Extract the (X, Y) coordinate from the center of the cell holding the provided text.  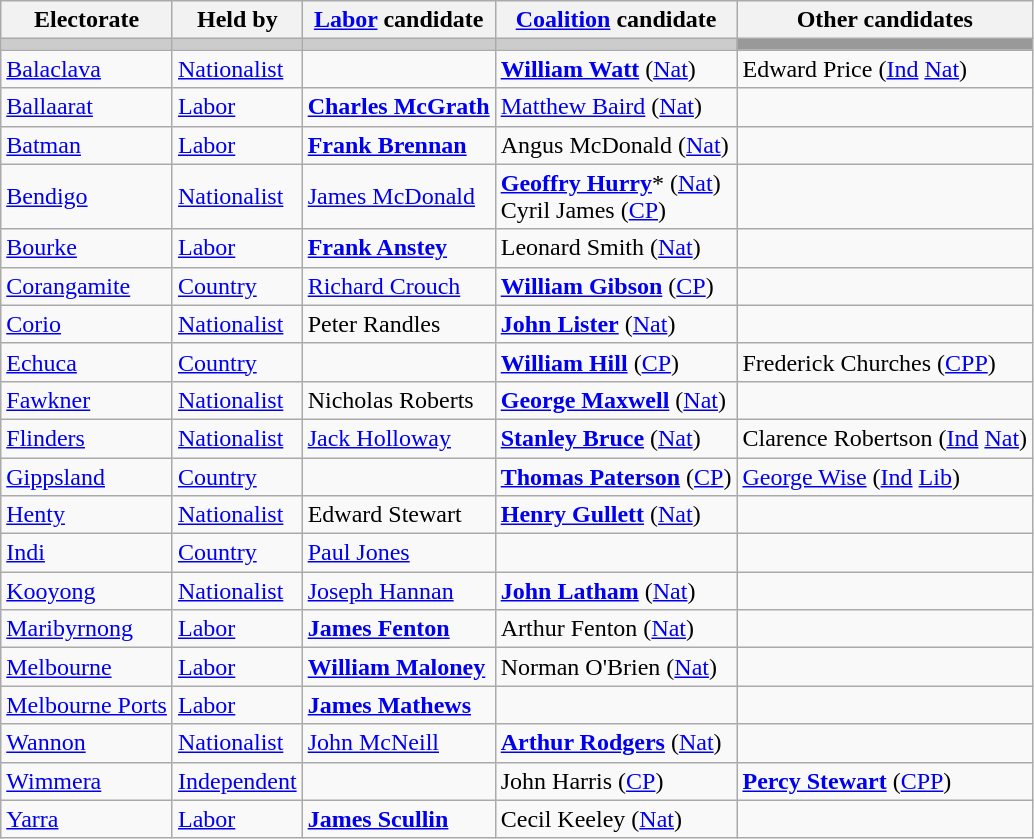
William Watt (Nat) (616, 69)
Edward Stewart (398, 515)
Edward Price (Ind Nat) (885, 69)
Bendigo (87, 196)
Henty (87, 515)
Frederick Churches (CPP) (885, 362)
Charles McGrath (398, 107)
William Hill (CP) (616, 362)
Bourke (87, 248)
Wimmera (87, 781)
Leonard Smith (Nat) (616, 248)
Thomas Paterson (CP) (616, 477)
Corio (87, 324)
Gippsland (87, 477)
William Gibson (CP) (616, 286)
George Wise (Ind Lib) (885, 477)
Independent (237, 781)
Fawkner (87, 400)
Balaclava (87, 69)
James McDonald (398, 196)
Labor candidate (398, 20)
Geoffry Hurry* (Nat)Cyril James (CP) (616, 196)
Paul Jones (398, 553)
Kooyong (87, 591)
Stanley Bruce (Nat) (616, 438)
Coalition candidate (616, 20)
Yarra (87, 819)
Corangamite (87, 286)
Richard Crouch (398, 286)
John Harris (CP) (616, 781)
Arthur Fenton (Nat) (616, 629)
Clarence Robertson (Ind Nat) (885, 438)
Arthur Rodgers (Nat) (616, 743)
Joseph Hannan (398, 591)
Nicholas Roberts (398, 400)
Flinders (87, 438)
Angus McDonald (Nat) (616, 145)
Norman O'Brien (Nat) (616, 667)
William Maloney (398, 667)
Other candidates (885, 20)
Cecil Keeley (Nat) (616, 819)
Held by (237, 20)
Henry Gullett (Nat) (616, 515)
John Lister (Nat) (616, 324)
Batman (87, 145)
Peter Randles (398, 324)
Frank Anstey (398, 248)
Melbourne (87, 667)
John Latham (Nat) (616, 591)
Electorate (87, 20)
Ballaarat (87, 107)
Jack Holloway (398, 438)
George Maxwell (Nat) (616, 400)
Matthew Baird (Nat) (616, 107)
James Scullin (398, 819)
Percy Stewart (CPP) (885, 781)
James Fenton (398, 629)
Wannon (87, 743)
John McNeill (398, 743)
Frank Brennan (398, 145)
James Mathews (398, 705)
Indi (87, 553)
Echuca (87, 362)
Melbourne Ports (87, 705)
Maribyrnong (87, 629)
